Return (X, Y) of the center of cell containing provided text 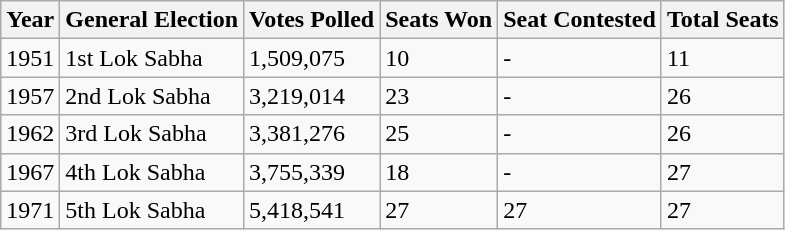
General Election (152, 20)
23 (439, 96)
5th Lok Sabha (152, 210)
Seat Contested (580, 20)
3,381,276 (312, 134)
5,418,541 (312, 210)
10 (439, 58)
1967 (30, 172)
1957 (30, 96)
1962 (30, 134)
18 (439, 172)
4th Lok Sabha (152, 172)
Seats Won (439, 20)
11 (722, 58)
25 (439, 134)
1951 (30, 58)
Total Seats (722, 20)
Votes Polled (312, 20)
3,219,014 (312, 96)
3rd Lok Sabha (152, 134)
Year (30, 20)
2nd Lok Sabha (152, 96)
1971 (30, 210)
1,509,075 (312, 58)
3,755,339 (312, 172)
1st Lok Sabha (152, 58)
